Output the [X, Y] coordinate of the center of the cell containing the given text.  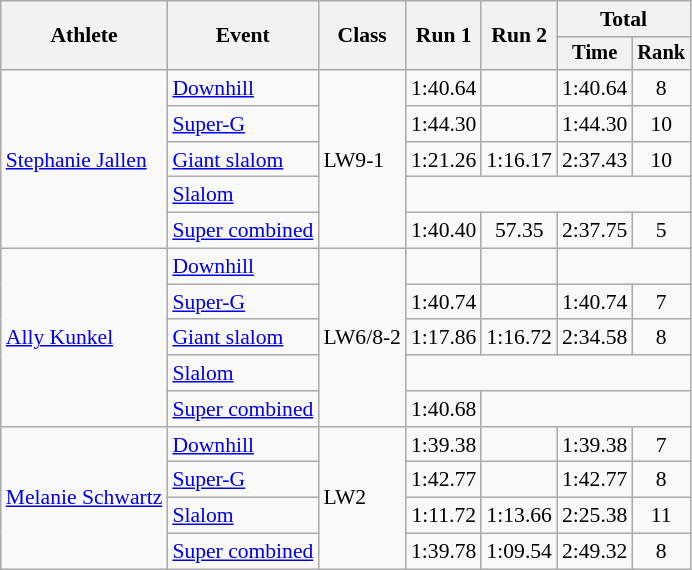
Melanie Schwartz [84, 498]
1:17.86 [444, 338]
2:25.38 [594, 516]
1:16.72 [518, 338]
Athlete [84, 36]
1:40.40 [444, 231]
Event [242, 36]
Stephanie Jallen [84, 159]
2:49.32 [594, 552]
1:11.72 [444, 516]
5 [661, 231]
Time [594, 54]
2:37.75 [594, 231]
LW9-1 [362, 159]
Ally Kunkel [84, 338]
Run 1 [444, 36]
LW2 [362, 498]
1:09.54 [518, 552]
11 [661, 516]
1:21.26 [444, 160]
1:13.66 [518, 516]
Run 2 [518, 36]
1:40.68 [444, 409]
2:34.58 [594, 338]
Class [362, 36]
LW6/8-2 [362, 338]
2:37.43 [594, 160]
Total [624, 19]
Rank [661, 54]
57.35 [518, 231]
1:39.78 [444, 552]
1:16.17 [518, 160]
